Find where the given text appears and provide that cell's center as (x, y) coordinate. 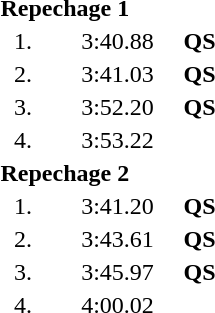
3:41.20 (118, 206)
3:40.88 (118, 41)
3:41.03 (118, 74)
3:43.61 (118, 239)
3:52.20 (118, 107)
3:53.22 (118, 140)
3:45.97 (118, 272)
